Locate the cell with the specified text and output its (x, y) center coordinate. 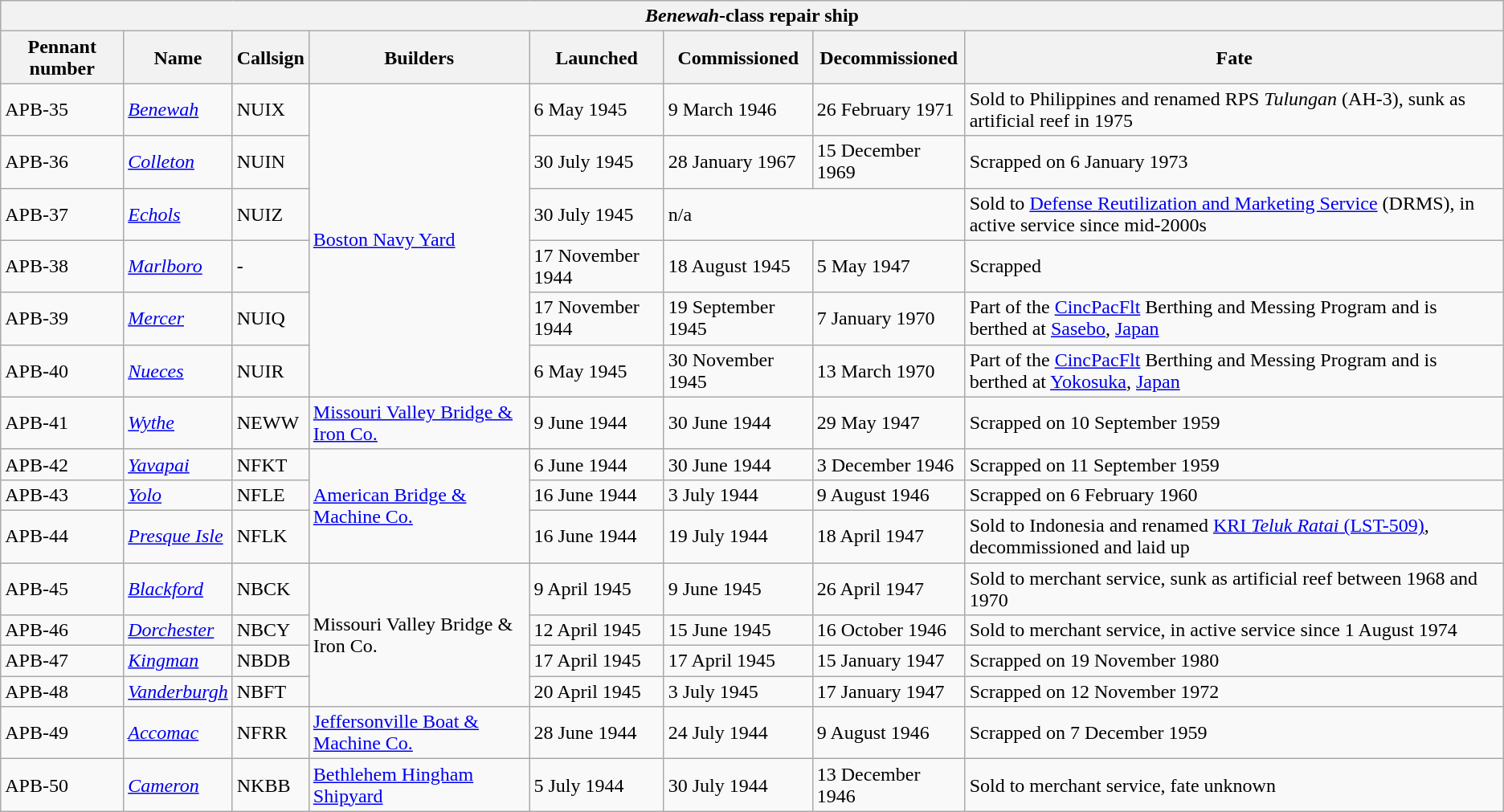
9 March 1946 (738, 109)
Pennant number (63, 58)
15 December 1969 (889, 162)
APB-50 (63, 785)
Boston Navy Yard (419, 240)
26 February 1971 (889, 109)
NKBB (270, 785)
NBCK (270, 588)
Part of the CincPacFlt Berthing and Messing Program and is berthed at Sasebo, Japan (1234, 318)
5 May 1947 (889, 267)
Bethlehem Hingham Shipyard (419, 785)
Benewah (178, 109)
APB-36 (63, 162)
APB-47 (63, 661)
9 April 1945 (596, 588)
15 January 1947 (889, 661)
3 July 1945 (738, 692)
APB-45 (63, 588)
Vanderburgh (178, 692)
Wythe (178, 422)
Echols (178, 214)
30 July 1944 (738, 785)
Launched (596, 58)
13 March 1970 (889, 371)
Sold to Indonesia and renamed KRI Teluk Ratai (LST-509), decommissioned and laid up (1234, 537)
Mercer (178, 318)
19 July 1944 (738, 537)
Yavapai (178, 464)
APB-48 (63, 692)
3 December 1946 (889, 464)
NFLK (270, 537)
Kingman (178, 661)
Scrapped (1234, 267)
19 September 1945 (738, 318)
13 December 1946 (889, 785)
NBFT (270, 692)
Sold to Philippines and renamed RPS Tulungan (AH-3), sunk as artificial reef in 1975 (1234, 109)
Dorchester (178, 630)
Sold to merchant service, in active service since 1 August 1974 (1234, 630)
APB-39 (63, 318)
APB-40 (63, 371)
9 June 1945 (738, 588)
15 June 1945 (738, 630)
Jeffersonville Boat & Machine Co. (419, 732)
26 April 1947 (889, 588)
APB-49 (63, 732)
NFKT (270, 464)
APB-38 (63, 267)
30 November 1945 (738, 371)
American Bridge & Machine Co. (419, 506)
APB-41 (63, 422)
Blackford (178, 588)
APB-42 (63, 464)
16 October 1946 (889, 630)
6 June 1944 (596, 464)
NUIZ (270, 214)
Scrapped on 12 November 1972 (1234, 692)
Colleton (178, 162)
Name (178, 58)
Decommissioned (889, 58)
Benewah-class repair ship (752, 16)
29 May 1947 (889, 422)
APB-44 (63, 537)
NFLE (270, 495)
28 June 1944 (596, 732)
n/a (815, 214)
Commissioned (738, 58)
Marlboro (178, 267)
APB-43 (63, 495)
Fate (1234, 58)
NUIN (270, 162)
17 January 1947 (889, 692)
18 April 1947 (889, 537)
NUIX (270, 109)
28 January 1967 (738, 162)
Scrapped on 11 September 1959 (1234, 464)
12 April 1945 (596, 630)
Accomac (178, 732)
- (270, 267)
NUIR (270, 371)
7 January 1970 (889, 318)
APB-46 (63, 630)
Cameron (178, 785)
NEWW (270, 422)
Sold to merchant service, sunk as artificial reef between 1968 and 1970 (1234, 588)
Scrapped on 19 November 1980 (1234, 661)
Yolo (178, 495)
Scrapped on 7 December 1959 (1234, 732)
Sold to merchant service, fate unknown (1234, 785)
9 June 1944 (596, 422)
APB-37 (63, 214)
NBDB (270, 661)
18 August 1945 (738, 267)
Nueces (178, 371)
Scrapped on 6 February 1960 (1234, 495)
Callsign (270, 58)
3 July 1944 (738, 495)
Part of the CincPacFlt Berthing and Messing Program and is berthed at Yokosuka, Japan (1234, 371)
NFRR (270, 732)
Presque Isle (178, 537)
Scrapped on 10 September 1959 (1234, 422)
5 July 1944 (596, 785)
NUIQ (270, 318)
20 April 1945 (596, 692)
APB-35 (63, 109)
NBCY (270, 630)
Builders (419, 58)
Scrapped on 6 January 1973 (1234, 162)
Sold to Defense Reutilization and Marketing Service (DRMS), in active service since mid-2000s (1234, 214)
24 July 1944 (738, 732)
